Provide the (X, Y) coordinate of the cell's center where the given text is located.  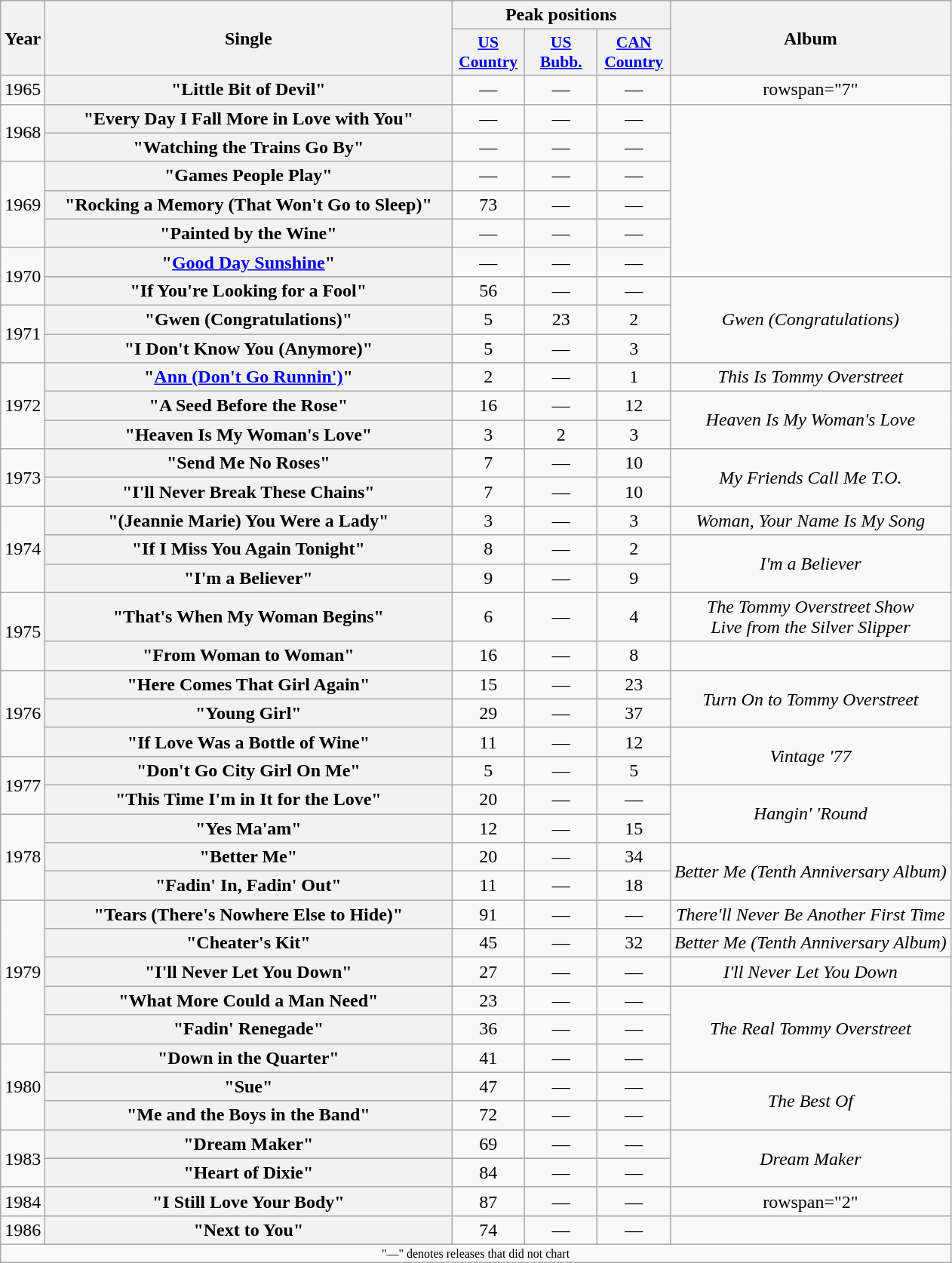
rowspan="7" (810, 90)
84 (489, 1172)
"Rocking a Memory (That Won't Go to Sleep)" (249, 204)
"I Don't Know You (Anymore)" (249, 348)
41 (489, 1058)
1976 (23, 713)
"If I Miss You Again Tonight" (249, 549)
36 (489, 1029)
1986 (23, 1230)
"This Time I'm in It for the Love" (249, 799)
"Little Bit of Devil" (249, 90)
"Dream Maker" (249, 1144)
1970 (23, 276)
"That's When My Woman Begins" (249, 617)
"Cheater's Kit" (249, 943)
"What More Could a Man Need" (249, 1000)
US Bubb. (561, 53)
"Yes Ma'am" (249, 828)
"Better Me" (249, 857)
"A Seed Before the Rose" (249, 406)
"Games People Play" (249, 176)
"Sue" (249, 1086)
"I'll Never Let You Down" (249, 972)
Gwen (Congratulations) (810, 319)
1 (634, 377)
1978 (23, 856)
1965 (23, 90)
"Don't Go City Girl On Me" (249, 770)
The Tommy Overstreet ShowLive from the Silver Slipper (810, 617)
"Gwen (Congratulations)" (249, 319)
I'll Never Let You Down (810, 972)
47 (489, 1086)
1969 (23, 204)
Vintage '77 (810, 756)
1974 (23, 549)
1979 (23, 972)
32 (634, 943)
"Ann (Don't Go Runnin')" (249, 377)
37 (634, 713)
1977 (23, 785)
29 (489, 713)
1975 (23, 631)
"Good Day Sunshine" (249, 262)
"Tears (There's Nowhere Else to Hide)" (249, 914)
"If Love Was a Bottle of Wine" (249, 742)
4 (634, 617)
"I Still Love Your Body" (249, 1201)
34 (634, 857)
US Country (489, 53)
Single (249, 38)
"—" denotes releases that did not chart (476, 1253)
Woman, Your Name Is My Song (810, 521)
"I'll Never Break These Chains" (249, 492)
"Here Comes That Girl Again" (249, 684)
"I'm a Believer" (249, 578)
Heaven Is My Woman's Love (810, 420)
Turn On to Tommy Overstreet (810, 699)
91 (489, 914)
1973 (23, 478)
56 (489, 290)
1984 (23, 1201)
I'm a Believer (810, 564)
"Down in the Quarter" (249, 1058)
"Next to You" (249, 1230)
1980 (23, 1086)
"From Woman to Woman" (249, 656)
87 (489, 1201)
"Fadin' In, Fadin' Out" (249, 886)
69 (489, 1144)
"Send Me No Roses" (249, 463)
"Me and the Boys in the Band" (249, 1115)
The Real Tommy Overstreet (810, 1029)
The Best Of (810, 1101)
1983 (23, 1158)
73 (489, 204)
"Young Girl" (249, 713)
45 (489, 943)
1971 (23, 333)
27 (489, 972)
rowspan="2" (810, 1201)
"Heart of Dixie" (249, 1172)
1968 (23, 133)
Hangin' 'Round (810, 813)
"(Jeannie Marie) You Were a Lady" (249, 521)
Year (23, 38)
"Heaven Is My Woman's Love" (249, 435)
18 (634, 886)
Dream Maker (810, 1158)
"Fadin' Renegade" (249, 1029)
1972 (23, 406)
74 (489, 1230)
"If You're Looking for a Fool" (249, 290)
"Every Day I Fall More in Love with You" (249, 118)
This Is Tommy Overstreet (810, 377)
CAN Country (634, 53)
6 (489, 617)
Album (810, 38)
"Painted by the Wine" (249, 233)
There'll Never Be Another First Time (810, 914)
72 (489, 1115)
"Watching the Trains Go By" (249, 147)
Peak positions (561, 15)
My Friends Call Me T.O. (810, 478)
